Return (x, y) of the center of cell containing provided text 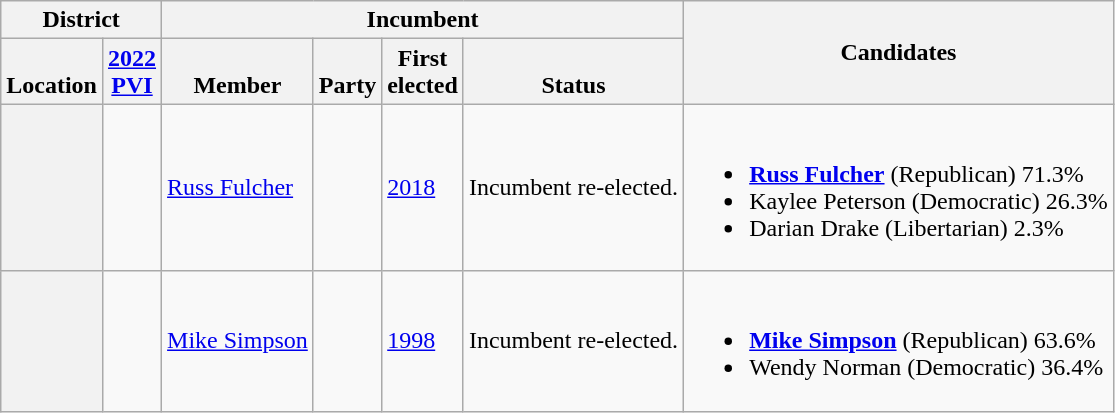
Mike Simpson (Republican) 63.6%Wendy Norman (Democratic) 36.4% (899, 341)
Mike Simpson (238, 341)
Location (52, 72)
Status (573, 72)
Firstelected (423, 72)
Member (238, 72)
2022PVI (132, 72)
2018 (423, 188)
Party (347, 72)
District (82, 20)
Russ Fulcher (238, 188)
Candidates (899, 52)
1998 (423, 341)
Incumbent (423, 20)
Russ Fulcher (Republican) 71.3%Kaylee Peterson (Democratic) 26.3%Darian Drake (Libertarian) 2.3% (899, 188)
